Return the (x, y) coordinate for the center point of the cell that contains the specified text.  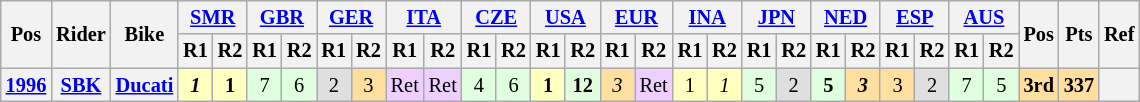
Ducati (144, 85)
CZE (496, 17)
ITA (424, 17)
Bike (144, 34)
Pts (1079, 34)
USA (566, 17)
1996 (26, 85)
NED (846, 17)
Rider (81, 34)
GER (350, 17)
INA (708, 17)
12 (582, 85)
SMR (212, 17)
EUR (636, 17)
ESP (914, 17)
4 (480, 85)
GBR (282, 17)
3rd (1039, 85)
JPN (776, 17)
SBK (81, 85)
AUS (984, 17)
Ref (1119, 34)
337 (1079, 85)
